Find where the given text appears and provide that cell's center as (X, Y) coordinate. 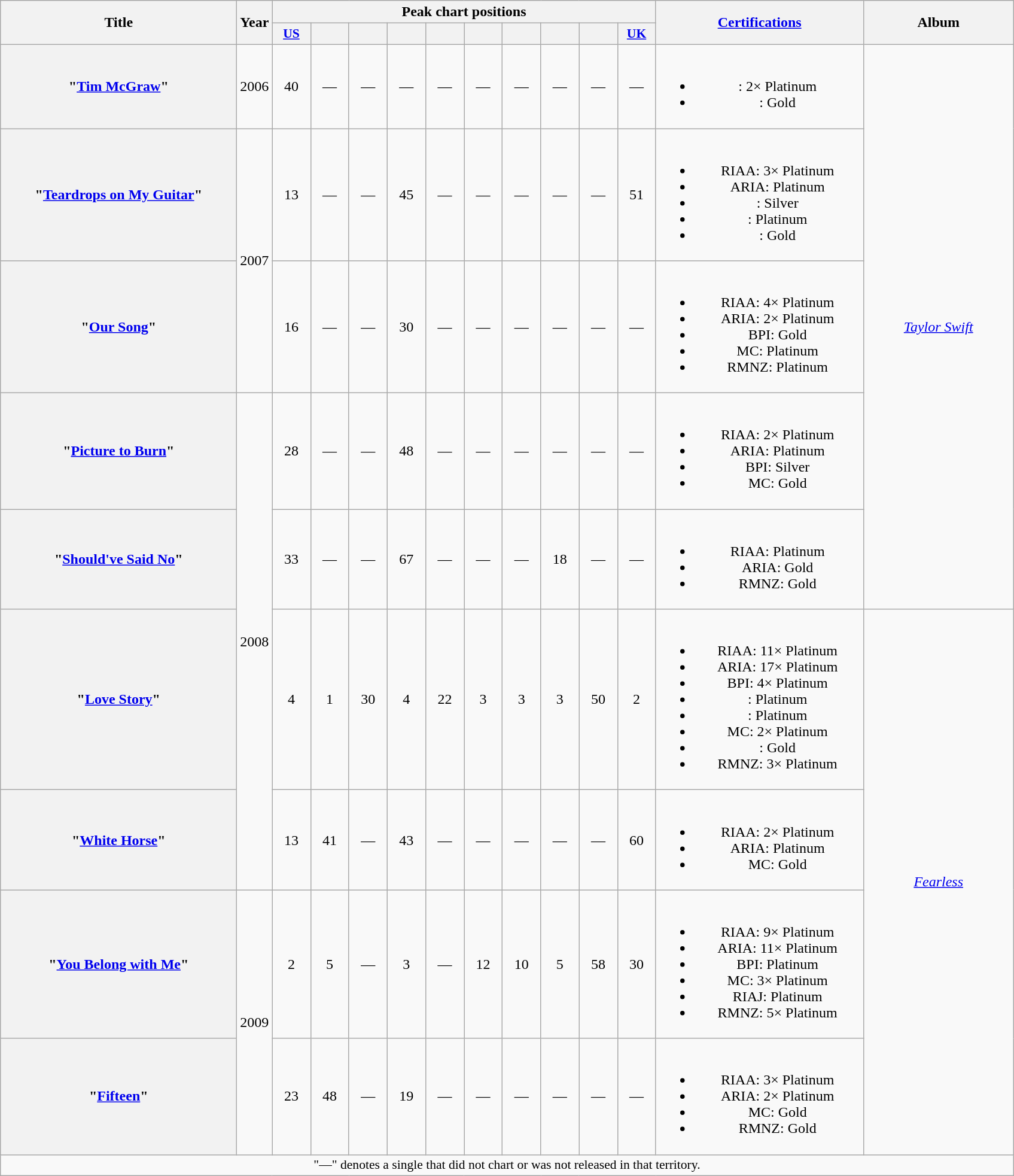
Album (938, 23)
"Our Song" (118, 327)
UK (637, 34)
"Should've Said No" (118, 559)
Title (118, 23)
33 (291, 559)
"White Horse" (118, 840)
2008 (255, 642)
2007 (255, 260)
"Love Story" (118, 700)
41 (330, 840)
51 (637, 194)
Certifications (760, 23)
RIAA: 2× PlatinumARIA: PlatinumBPI: SilverMC: Gold (760, 451)
40 (291, 86)
"—" denotes a single that did not chart or was not released in that territory. (507, 1165)
RIAA: 2× PlatinumARIA: PlatinumMC: Gold (760, 840)
"Tim McGraw" (118, 86)
RIAA: 9× PlatinumARIA: 11× PlatinumBPI: PlatinumMC: 3× PlatinumRIAJ: PlatinumRMNZ: 5× Platinum (760, 964)
2009 (255, 1022)
US (291, 34)
Year (255, 23)
"Fifteen" (118, 1096)
10 (522, 964)
45 (406, 194)
19 (406, 1096)
67 (406, 559)
: 2× Platinum: Gold (760, 86)
60 (637, 840)
"Teardrops on My Guitar" (118, 194)
23 (291, 1096)
Taylor Swift (938, 327)
"Picture to Burn" (118, 451)
RIAA: 3× PlatinumARIA: Platinum: Silver: Platinum: Gold (760, 194)
"You Belong with Me" (118, 964)
RIAA: 4× PlatinumARIA: 2× PlatinumBPI: GoldMC: PlatinumRMNZ: Platinum (760, 327)
RIAA: 3× PlatinumARIA: 2× PlatinumMC: GoldRMNZ: Gold (760, 1096)
18 (560, 559)
16 (291, 327)
Peak chart positions (464, 12)
22 (444, 700)
50 (598, 700)
28 (291, 451)
2006 (255, 86)
RIAA: 11× PlatinumARIA: 17× PlatinumBPI: 4× Platinum: Platinum: PlatinumMC: 2× Platinum: GoldRMNZ: 3× Platinum (760, 700)
Fearless (938, 882)
12 (483, 964)
43 (406, 840)
RIAA: PlatinumARIA: GoldRMNZ: Gold (760, 559)
1 (330, 700)
58 (598, 964)
